For the text-containing cell, return its midpoint in [x, y] coordinate format. 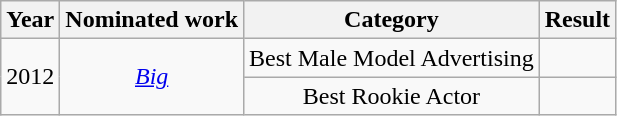
Category [392, 20]
2012 [30, 77]
Result [577, 20]
Best Male Model Advertising [392, 58]
Nominated work [152, 20]
Big [152, 77]
Year [30, 20]
Best Rookie Actor [392, 96]
